Locate the cell with the specified text and output its (x, y) center coordinate. 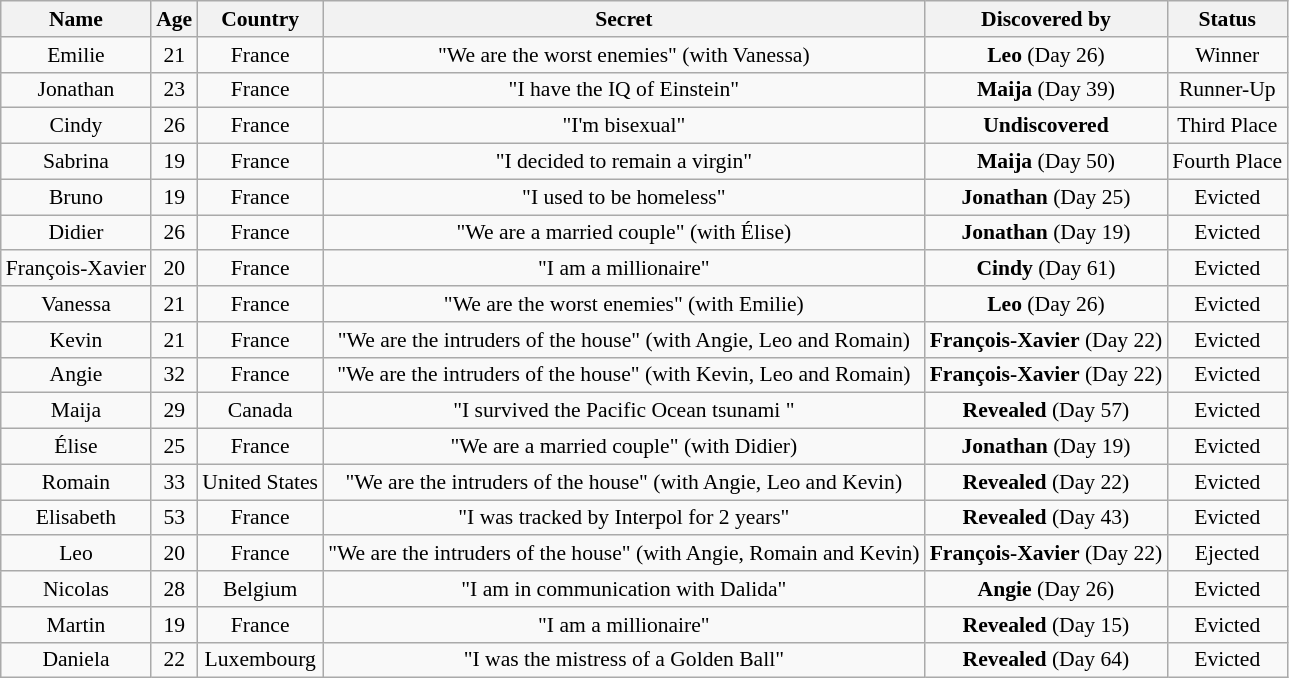
Angie (Day 26) (1046, 589)
Romain (76, 482)
"We are a married couple" (with Élise) (624, 233)
"We are the intruders of the house" (with Angie, Romain and Kevin) (624, 554)
Discovered by (1046, 19)
Maija (76, 411)
Sabrina (76, 162)
Emilie (76, 55)
Third Place (1227, 126)
"I was tracked by Interpol for 2 years" (624, 518)
Bruno (76, 197)
23 (174, 90)
Angie (76, 375)
Revealed (Day 43) (1046, 518)
"I'm bisexual" (624, 126)
29 (174, 411)
Luxembourg (260, 660)
32 (174, 375)
"I survived the Pacific Ocean tsunami " (624, 411)
François-Xavier (76, 269)
"I was the mistress of a Golden Ball" (624, 660)
"We are the worst enemies" (with Emilie) (624, 304)
Age (174, 19)
"We are the intruders of the house" (with Angie, Leo and Romain) (624, 340)
33 (174, 482)
"I am in communication with Dalida" (624, 589)
"I have the IQ of Einstein" (624, 90)
Secret (624, 19)
Cindy (Day 61) (1046, 269)
Maija (Day 39) (1046, 90)
Martin (76, 625)
Cindy (76, 126)
Fourth Place (1227, 162)
Maija (Day 50) (1046, 162)
Canada (260, 411)
25 (174, 447)
United States (260, 482)
"We are a married couple" (with Didier) (624, 447)
Jonathan (Day 25) (1046, 197)
53 (174, 518)
Country (260, 19)
Name (76, 19)
Didier (76, 233)
"We are the intruders of the house" (with Angie, Leo and Kevin) (624, 482)
"We are the intruders of the house" (with Kevin, Leo and Romain) (624, 375)
Vanessa (76, 304)
"We are the worst enemies" (with Vanessa) (624, 55)
Jonathan (76, 90)
Revealed (Day 57) (1046, 411)
Revealed (Day 22) (1046, 482)
"I decided to remain a virgin" (624, 162)
Revealed (Day 64) (1046, 660)
Winner (1227, 55)
Status (1227, 19)
Revealed (Day 15) (1046, 625)
Nicolas (76, 589)
Ejected (1227, 554)
28 (174, 589)
"I used to be homeless" (624, 197)
Elisabeth (76, 518)
22 (174, 660)
Leo (76, 554)
Élise (76, 447)
Kevin (76, 340)
Daniela (76, 660)
Undiscovered (1046, 126)
Runner-Up (1227, 90)
Belgium (260, 589)
